Determine the [X, Y] coordinate at the center of the cell enclosing the given text.  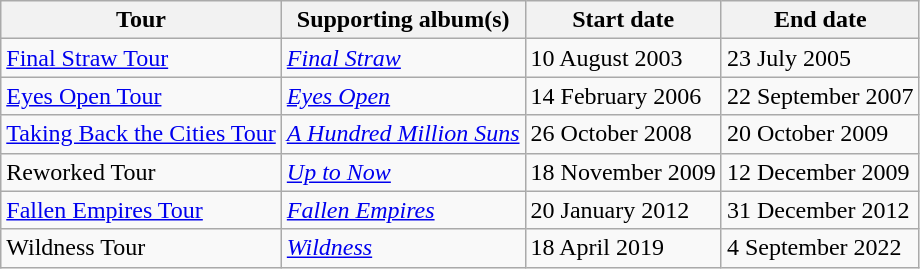
Reworked Tour [142, 172]
23 July 2005 [820, 58]
Fallen Empires [403, 210]
14 February 2006 [623, 96]
20 January 2012 [623, 210]
20 October 2009 [820, 134]
A Hundred Million Suns [403, 134]
Taking Back the Cities Tour [142, 134]
Final Straw [403, 58]
31 December 2012 [820, 210]
Eyes Open [403, 96]
Final Straw Tour [142, 58]
Supporting album(s) [403, 20]
Start date [623, 20]
Eyes Open Tour [142, 96]
18 April 2019 [623, 248]
Tour [142, 20]
22 September 2007 [820, 96]
Up to Now [403, 172]
18 November 2009 [623, 172]
10 August 2003 [623, 58]
Wildness Tour [142, 248]
End date [820, 20]
26 October 2008 [623, 134]
Wildness [403, 248]
12 December 2009 [820, 172]
Fallen Empires Tour [142, 210]
4 September 2022 [820, 248]
